Determine the [X, Y] coordinate at the center of the cell enclosing the given text.  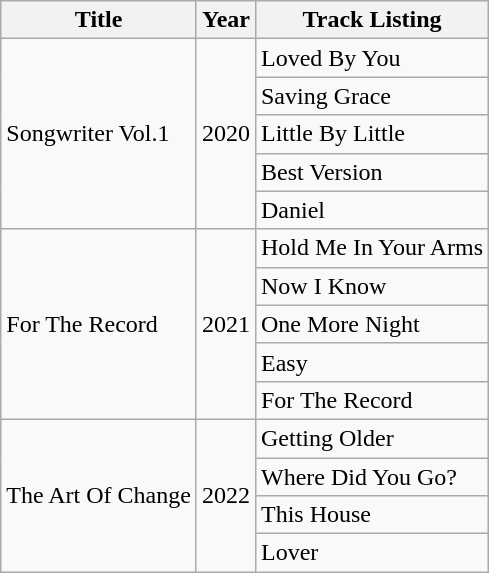
One More Night [372, 324]
2021 [226, 324]
Loved By You [372, 58]
Saving Grace [372, 96]
Title [99, 20]
Lover [372, 553]
Where Did You Go? [372, 477]
Best Version [372, 172]
Daniel [372, 210]
This House [372, 515]
2022 [226, 495]
Now I Know [372, 286]
Track Listing [372, 20]
The Art Of Change [99, 495]
2020 [226, 134]
Little By Little [372, 134]
Hold Me In Your Arms [372, 248]
Easy [372, 362]
Getting Older [372, 438]
Year [226, 20]
Songwriter Vol.1 [99, 134]
